Return the [X, Y] coordinate for the center point of the cell that contains the specified text.  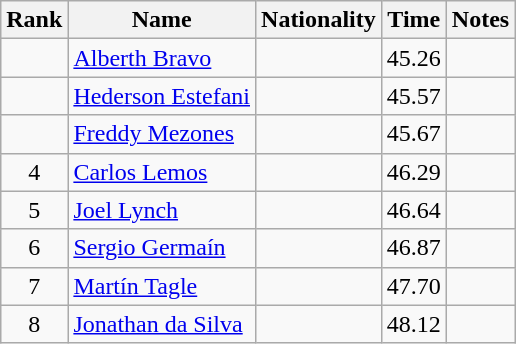
46.64 [414, 210]
46.29 [414, 172]
Freddy Mezones [162, 134]
45.67 [414, 134]
Notes [480, 20]
7 [34, 286]
Martín Tagle [162, 286]
8 [34, 324]
Time [414, 20]
Name [162, 20]
Hederson Estefani [162, 96]
45.57 [414, 96]
48.12 [414, 324]
46.87 [414, 248]
4 [34, 172]
Jonathan da Silva [162, 324]
Alberth Bravo [162, 58]
47.70 [414, 286]
5 [34, 210]
Nationality [319, 20]
6 [34, 248]
Sergio Germaín [162, 248]
Carlos Lemos [162, 172]
Joel Lynch [162, 210]
Rank [34, 20]
45.26 [414, 58]
